Return the [x, y] coordinate for the center point of the cell that contains the specified text.  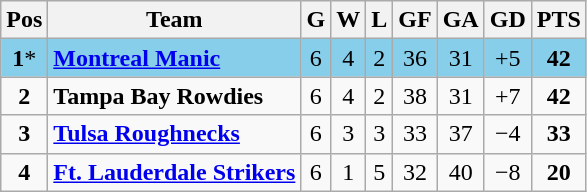
32 [415, 172]
PTS [558, 20]
L [380, 20]
Pos [24, 20]
+7 [508, 96]
20 [558, 172]
Montreal Manic [174, 58]
38 [415, 96]
5 [380, 172]
37 [460, 134]
−8 [508, 172]
W [348, 20]
36 [415, 58]
Tulsa Roughnecks [174, 134]
G [316, 20]
40 [460, 172]
1 [348, 172]
+5 [508, 58]
Ft. Lauderdale Strikers [174, 172]
GF [415, 20]
Team [174, 20]
Tampa Bay Rowdies [174, 96]
−4 [508, 134]
1* [24, 58]
GD [508, 20]
GA [460, 20]
